Locate the cell with the specified text and output its [x, y] center coordinate. 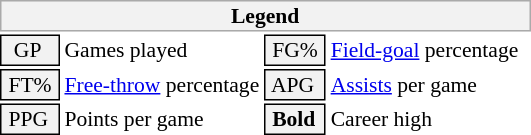
Games played [162, 50]
FG% [295, 50]
APG [295, 85]
Field-goal percentage [430, 50]
GP [30, 50]
Assists per game [430, 85]
Free-throw percentage [162, 85]
Legend [265, 16]
FT% [30, 85]
